Search for the cell housing the specified text and yield its (x, y) center coordinate. 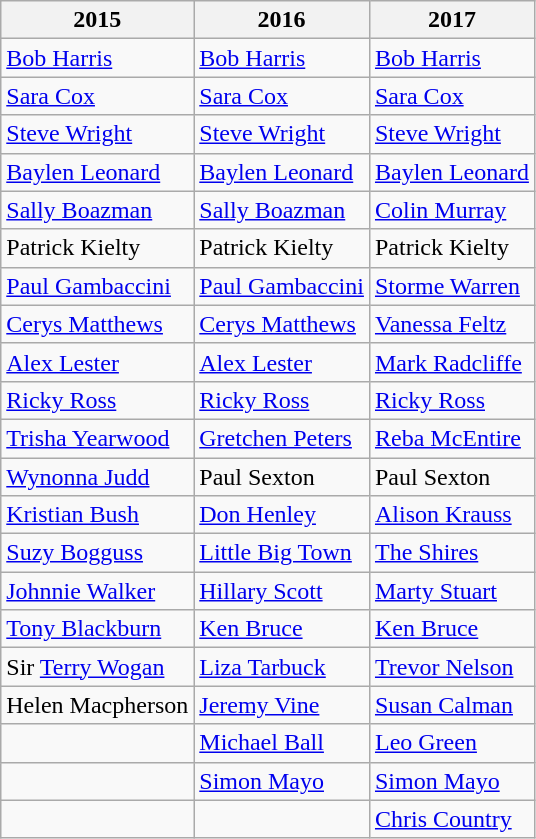
The Shires (452, 553)
Marty Stuart (452, 591)
Susan Calman (452, 705)
Michael Ball (282, 743)
Trevor Nelson (452, 667)
Gretchen Peters (282, 438)
Suzy Bogguss (98, 553)
Reba McEntire (452, 438)
Kristian Bush (98, 515)
Johnnie Walker (98, 591)
Vanessa Feltz (452, 324)
Leo Green (452, 743)
2016 (282, 20)
Jeremy Vine (282, 705)
Storme Warren (452, 286)
Little Big Town (282, 553)
Hillary Scott (282, 591)
Trisha Yearwood (98, 438)
Chris Country (452, 819)
Mark Radcliffe (452, 362)
2017 (452, 20)
2015 (98, 20)
Sir Terry Wogan (98, 667)
Wynonna Judd (98, 477)
Colin Murray (452, 210)
Don Henley (282, 515)
Tony Blackburn (98, 629)
Liza Tarbuck (282, 667)
Alison Krauss (452, 515)
Helen Macpherson (98, 705)
